Detect which cell encompasses the target text, then output its (x, y) center coordinate. 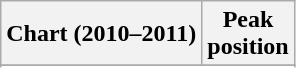
Chart (2010–2011) (102, 34)
Peakposition (248, 34)
